Detect which cell encompasses the target text, then output its [x, y] center coordinate. 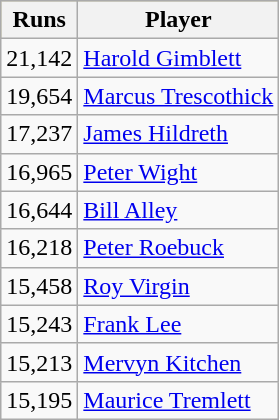
17,237 [40, 134]
Maurice Tremlett [178, 400]
15,195 [40, 400]
16,218 [40, 248]
16,644 [40, 210]
Harold Gimblett [178, 58]
16,965 [40, 172]
15,243 [40, 324]
Roy Virgin [178, 286]
James Hildreth [178, 134]
Runs [40, 20]
Mervyn Kitchen [178, 362]
15,213 [40, 362]
21,142 [40, 58]
Bill Alley [178, 210]
Marcus Trescothick [178, 96]
Peter Roebuck [178, 248]
Frank Lee [178, 324]
19,654 [40, 96]
Peter Wight [178, 172]
Player [178, 20]
15,458 [40, 286]
